Determine the [x, y] coordinate at the center of the cell enclosing the given text.  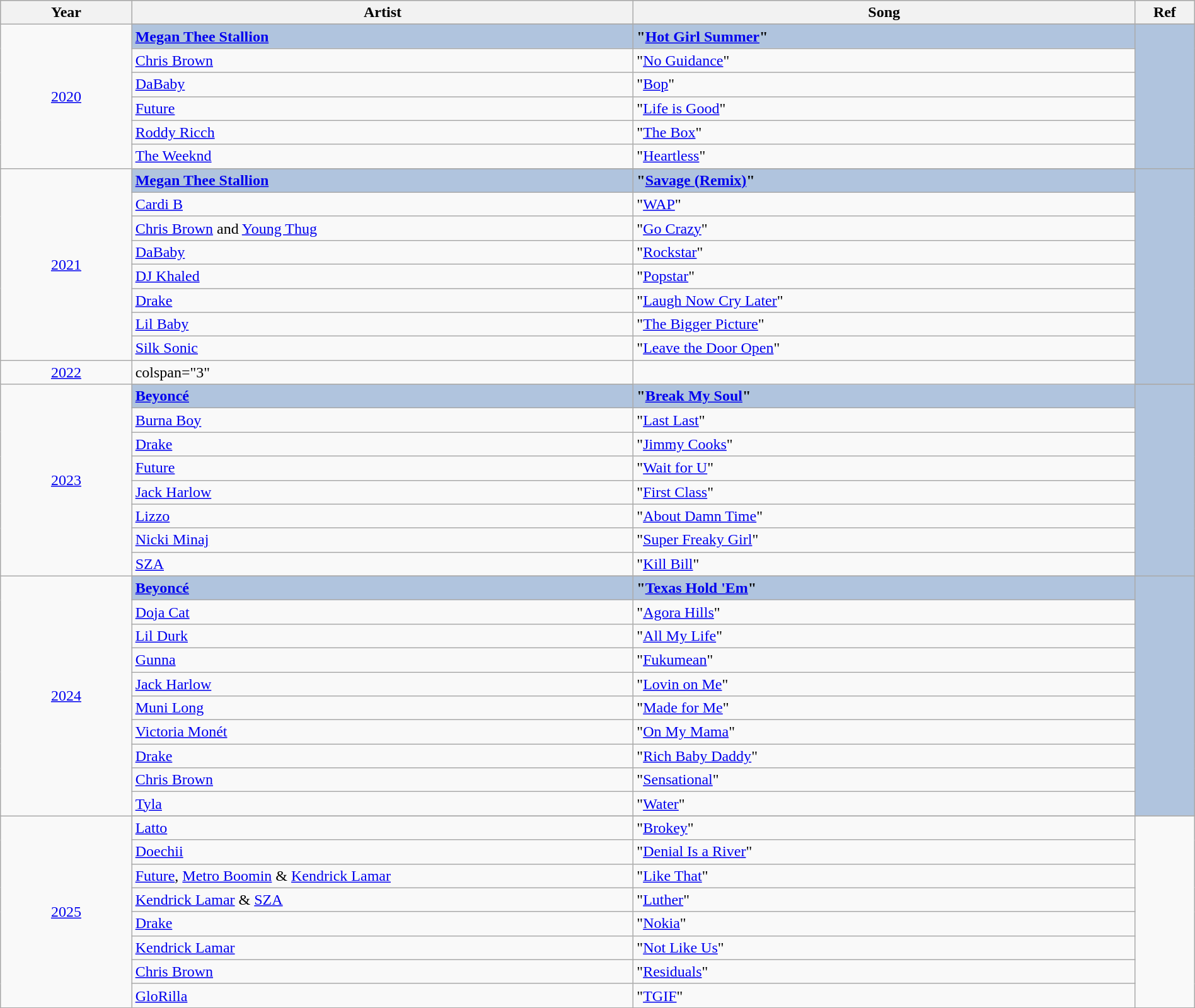
"Jimmy Cooks" [884, 444]
Latto [383, 828]
"Life is Good" [884, 108]
2021 [66, 264]
"Go Crazy" [884, 228]
Roddy Ricch [383, 132]
"Lovin on Me" [884, 684]
"Denial Is a River" [884, 852]
"The Box" [884, 132]
Year [66, 13]
"Popstar" [884, 276]
2025 [66, 912]
"No Guidance" [884, 60]
"Texas Hold 'Em" [884, 588]
"Not Like Us" [884, 948]
2023 [66, 480]
"The Bigger Picture" [884, 324]
Song [884, 13]
Doja Cat [383, 612]
Burna Boy [383, 420]
Gunna [383, 660]
"Break My Soul" [884, 396]
Victoria Monét [383, 732]
"All My Life" [884, 636]
2022 [66, 372]
Artist [383, 13]
Kendrick Lamar & SZA [383, 900]
Tyla [383, 804]
"Laugh Now Cry Later" [884, 301]
"Wait for U" [884, 468]
Nicki Minaj [383, 540]
"Fukumean" [884, 660]
"Sensational" [884, 780]
"Water" [884, 804]
"About Damn Time" [884, 516]
2024 [66, 696]
Cardi B [383, 204]
"Brokey" [884, 828]
"Rockstar" [884, 252]
"Savage (Remix)" [884, 180]
"Bop" [884, 84]
Lizzo [383, 516]
Ref [1165, 13]
"Super Freaky Girl" [884, 540]
"First Class" [884, 492]
"Luther" [884, 900]
Muni Long [383, 708]
"Heartless" [884, 156]
"WAP" [884, 204]
"On My Mama" [884, 732]
"Hot Girl Summer" [884, 37]
"Kill Bill" [884, 564]
GloRilla [383, 995]
"Last Last" [884, 420]
Chris Brown and Young Thug [383, 228]
"Rich Baby Daddy" [884, 756]
"Leave the Door Open" [884, 348]
Lil Durk [383, 636]
DJ Khaled [383, 276]
"TGIF" [884, 995]
2020 [66, 96]
"Made for Me" [884, 708]
"Agora Hills" [884, 612]
colspan="3" [383, 372]
"Like That" [884, 876]
SZA [383, 564]
Future, Metro Boomin & Kendrick Lamar [383, 876]
Silk Sonic [383, 348]
Doechii [383, 852]
Kendrick Lamar [383, 948]
Lil Baby [383, 324]
The Weeknd [383, 156]
"Residuals" [884, 971]
"Nokia" [884, 924]
